Return the (x, y) coordinate for the center point of the cell that contains the specified text.  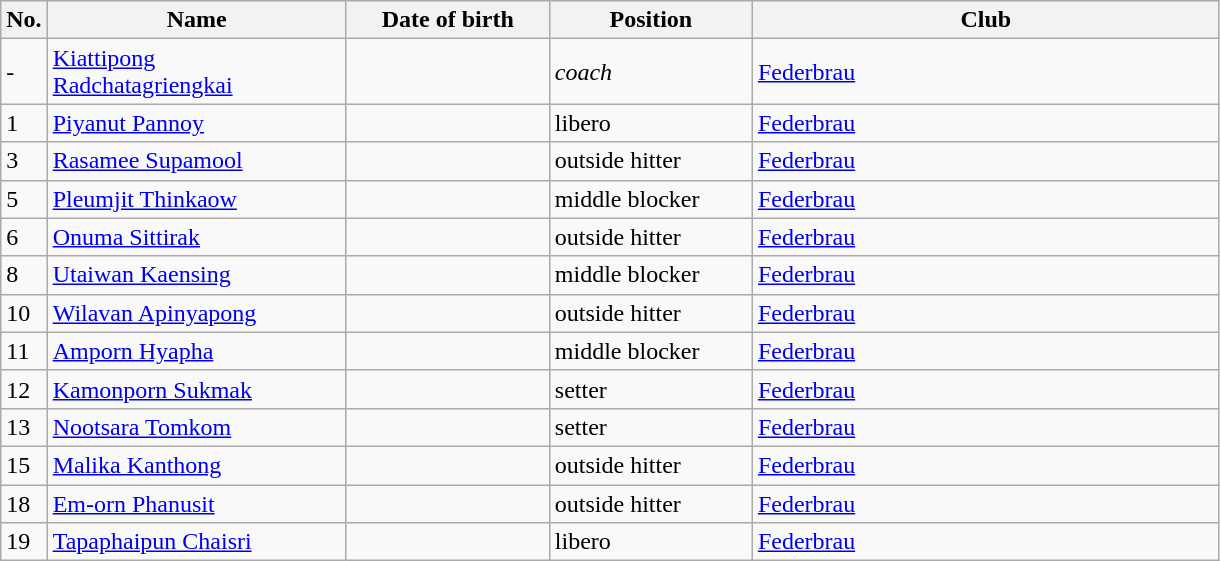
Kiattipong Radchatagriengkai (196, 72)
8 (24, 275)
Position (650, 20)
3 (24, 161)
Club (986, 20)
Onuma Sittirak (196, 237)
Pleumjit Thinkaow (196, 199)
Nootsara Tomkom (196, 427)
18 (24, 503)
Malika Kanthong (196, 465)
19 (24, 542)
Piyanut Pannoy (196, 123)
15 (24, 465)
13 (24, 427)
Date of birth (448, 20)
- (24, 72)
Utaiwan Kaensing (196, 275)
Tapaphaipun Chaisri (196, 542)
1 (24, 123)
No. (24, 20)
5 (24, 199)
Name (196, 20)
Rasamee Supamool (196, 161)
10 (24, 313)
11 (24, 351)
12 (24, 389)
coach (650, 72)
Kamonporn Sukmak (196, 389)
Em-orn Phanusit (196, 503)
Wilavan Apinyapong (196, 313)
6 (24, 237)
Amporn Hyapha (196, 351)
